Detect which cell encompasses the target text, then output its (x, y) center coordinate. 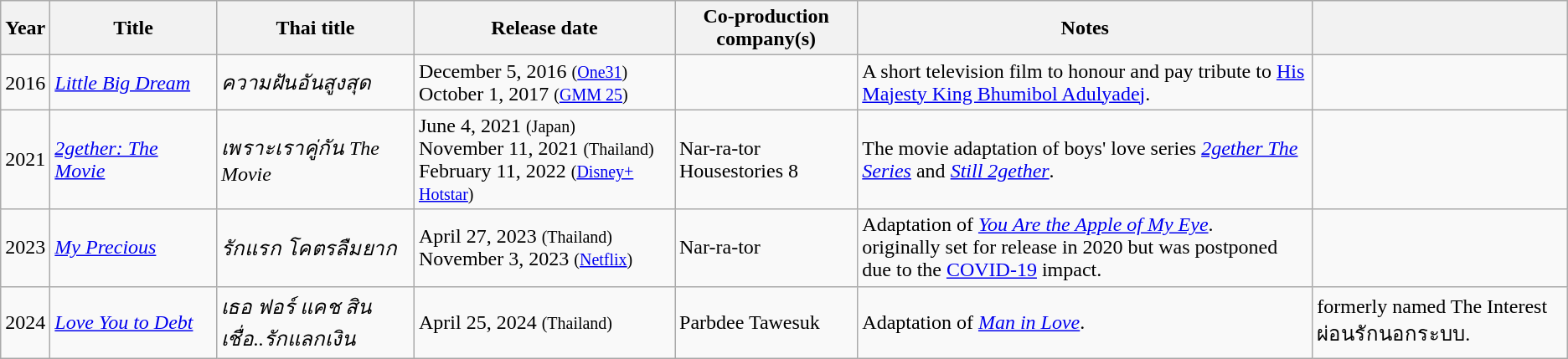
My Precious (134, 248)
Adaptation of You Are the Apple of My Eye.originally set for release in 2020 but was postponed due to the COVID-19 impact. (1086, 248)
2023 (25, 248)
2021 (25, 159)
Notes (1086, 28)
The movie adaptation of boys' love series 2gether The Series and Still 2gether. (1086, 159)
ความฝันอันสูงสุด (315, 82)
Co-production company(s) (766, 28)
2gether: The Movie (134, 159)
Nar-ra-tor (766, 248)
Release date (544, 28)
Little Big Dream (134, 82)
Nar-ra-torHousestories 8 (766, 159)
Year (25, 28)
April 27, 2023 (Thailand) November 3, 2023 (Netflix) (544, 248)
เพราะเราคู่กัน The Movie (315, 159)
เธอ ฟอร์ แคช สินเชื่อ..รักแลกเงิน (315, 322)
April 25, 2024 (Thailand) (544, 322)
A short television film to honour and pay tribute to His Majesty King Bhumibol Adulyadej. (1086, 82)
Thai title (315, 28)
formerly named The Interest ผ่อนรักนอกระบบ. (1440, 322)
Parbdee Tawesuk (766, 322)
รักแรก โคตรลืมยาก (315, 248)
June 4, 2021 (Japan)November 11, 2021 (Thailand)February 11, 2022 (Disney+ Hotstar) (544, 159)
2016 (25, 82)
Love You to Debt (134, 322)
December 5, 2016 (One31)October 1, 2017 (GMM 25) (544, 82)
Adaptation of Man in Love. (1086, 322)
2024 (25, 322)
Title (134, 28)
